Locate the cell with the specified text and output its (X, Y) center coordinate. 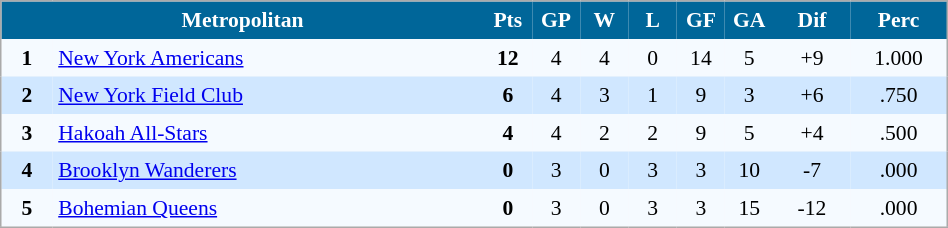
Hakoah All-Stars (268, 133)
15 (749, 208)
.500 (900, 133)
12 (508, 58)
New York Americans (268, 58)
L (652, 20)
GP (556, 20)
Pts (508, 20)
Brooklyn Wanderers (268, 171)
GF (701, 20)
+4 (812, 133)
GA (749, 20)
Dif (812, 20)
+6 (812, 95)
W (604, 20)
6 (508, 95)
Bohemian Queens (268, 208)
14 (701, 58)
Metropolitan (242, 20)
1.000 (900, 58)
Perc (900, 20)
.750 (900, 95)
-12 (812, 208)
+9 (812, 58)
New York Field Club (268, 95)
-7 (812, 171)
10 (749, 171)
